Pinpoint the cell where the given text exists, returning its [X, Y] midpoint coordinate. 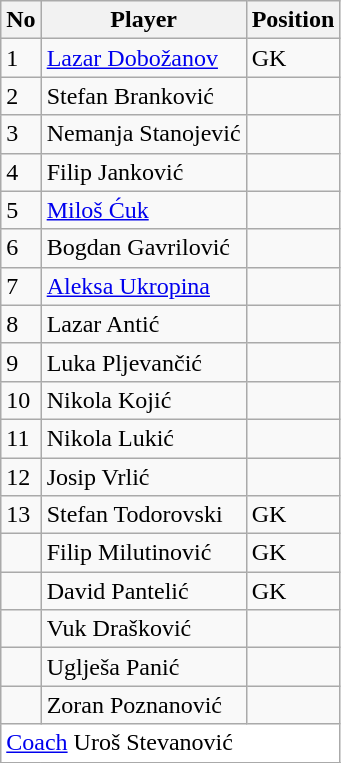
8 [21, 324]
Coach Uroš Stevanović [170, 743]
Zoran Poznanović [144, 705]
Uglješa Panić [144, 667]
Bogdan Gavrilović [144, 248]
Josip Vrlić [144, 477]
Luka Pljevančić [144, 362]
Aleksa Ukropina [144, 286]
Stefan Branković [144, 96]
5 [21, 210]
Stefan Todorovski [144, 515]
6 [21, 248]
Player [144, 20]
3 [21, 134]
Position [293, 20]
David Pantelić [144, 591]
Νο [21, 20]
Nikola Kojić [144, 400]
Nemanja Stanojević [144, 134]
Lazar Dobožanov [144, 58]
10 [21, 400]
4 [21, 172]
Miloš Ćuk [144, 210]
11 [21, 438]
13 [21, 515]
1 [21, 58]
Filip Janković [144, 172]
7 [21, 286]
Nikola Lukić [144, 438]
Lazar Antić [144, 324]
2 [21, 96]
9 [21, 362]
12 [21, 477]
Vuk Drašković [144, 629]
Filip Milutinović [144, 553]
